Find where the given text appears and provide that cell's center as [x, y] coordinate. 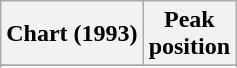
Chart (1993) [72, 34]
Peakposition [189, 34]
